Output the (X, Y) coordinate of the center of the cell containing the given text.  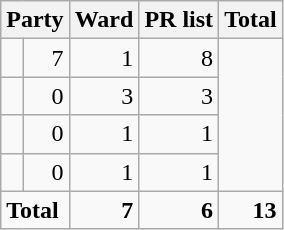
Party (35, 20)
Ward (104, 20)
8 (179, 58)
13 (251, 210)
PR list (179, 20)
6 (179, 210)
